Extract the (X, Y) coordinate from the center of the cell holding the provided text.  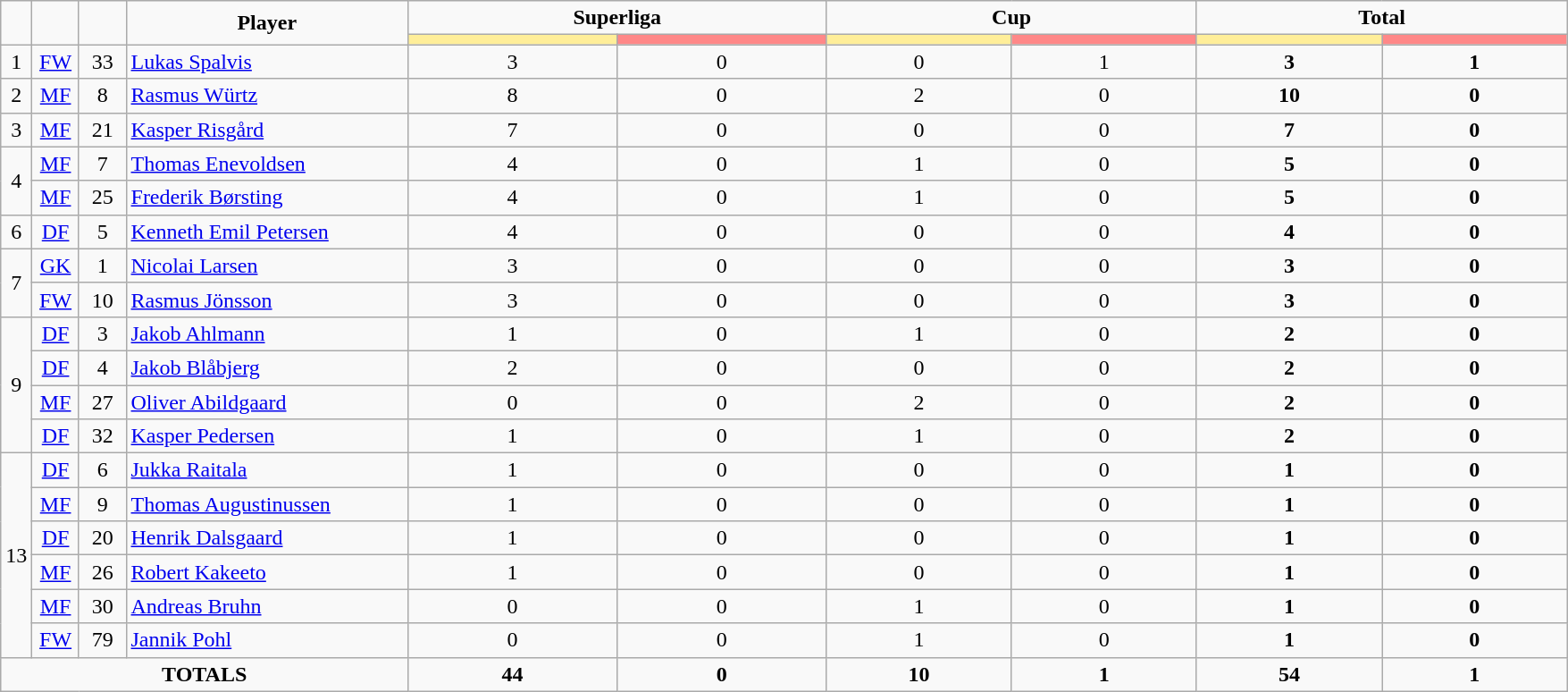
21 (102, 130)
Henrik Dalsgaard (267, 538)
Andreas Bruhn (267, 606)
30 (102, 606)
GK (55, 266)
Nicolai Larsen (267, 266)
Lukas Spalvis (267, 62)
20 (102, 538)
TOTALS (205, 674)
Thomas Augustinussen (267, 504)
Jakob Ahlmann (267, 333)
25 (102, 198)
Jannik Pohl (267, 640)
Robert Kakeeto (267, 572)
Jukka Raitala (267, 470)
Rasmus Würtz (267, 96)
Rasmus Jönsson (267, 300)
Oliver Abildgaard (267, 401)
Kenneth Emil Petersen (267, 232)
Player (267, 23)
27 (102, 401)
Superliga (617, 18)
33 (102, 62)
Cup (1011, 18)
26 (102, 572)
44 (513, 674)
32 (102, 436)
Frederik Børsting (267, 198)
Jakob Blåbjerg (267, 367)
13 (16, 555)
79 (102, 640)
Thomas Enevoldsen (267, 164)
Kasper Pedersen (267, 436)
54 (1288, 674)
Total (1381, 18)
Kasper Risgård (267, 130)
